Return the [X, Y] coordinate for the center point of the cell that contains the specified text.  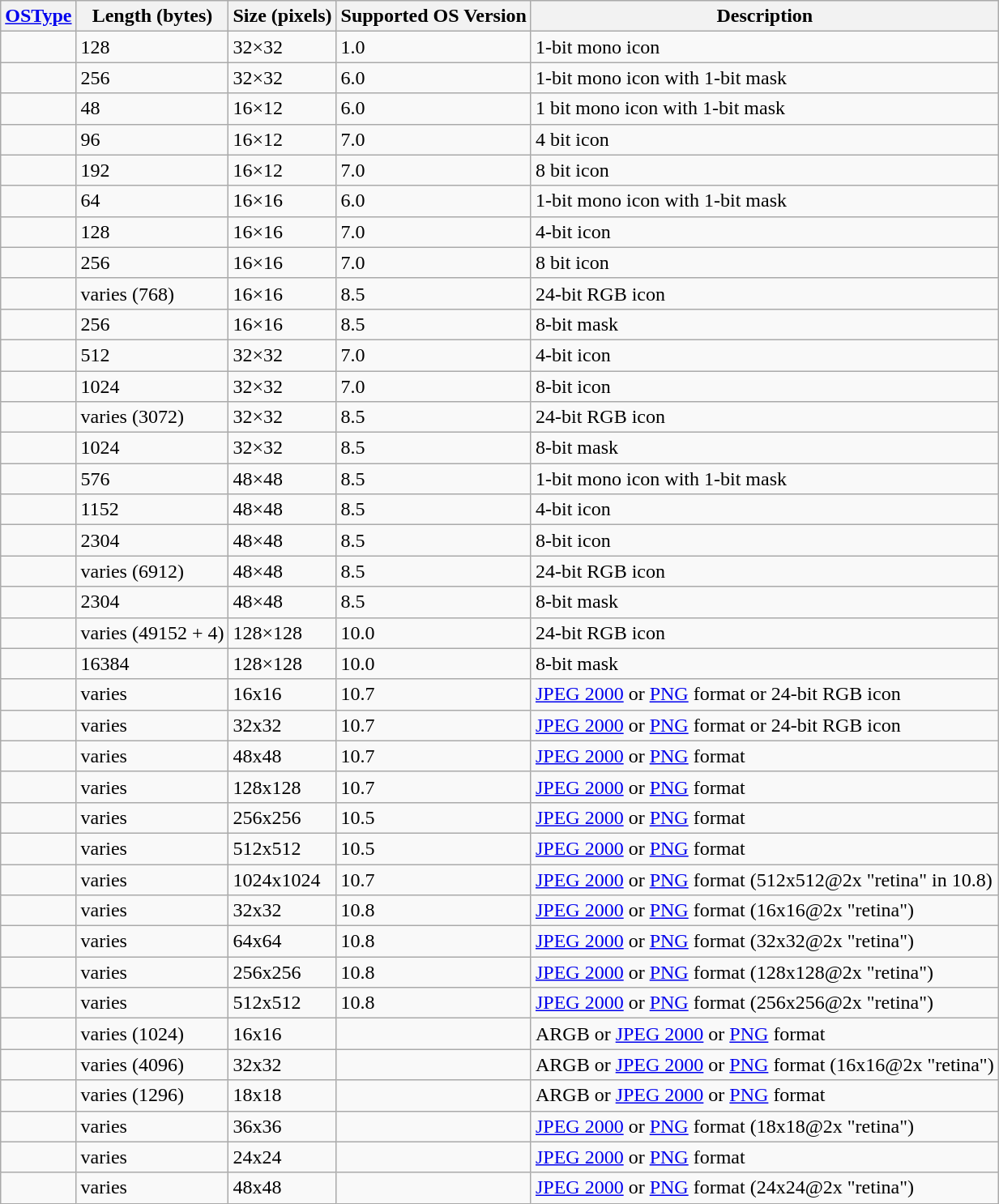
JPEG 2000 or PNG format (24x24@2x "retina") [765, 1188]
576 [152, 479]
JPEG 2000 or PNG format (32x32@2x "retina") [765, 941]
ARGB or JPEG 2000 or PNG format (16x16@2x "retina") [765, 1065]
varies (4096) [152, 1065]
OSType [39, 16]
JPEG 2000 or PNG format (18x18@2x "retina") [765, 1126]
JPEG 2000 or PNG format (16x16@2x "retina") [765, 911]
96 [152, 139]
64 [152, 201]
Description [765, 16]
varies (1296) [152, 1095]
varies (768) [152, 293]
varies (1024) [152, 1034]
varies (6912) [152, 571]
512 [152, 355]
16384 [152, 664]
128x128 [282, 787]
1024x1024 [282, 879]
JPEG 2000 or PNG format (256x256@2x "retina") [765, 1003]
4 bit icon [765, 139]
48 [152, 109]
24x24 [282, 1157]
JPEG 2000 or PNG format (128x128@2x "retina") [765, 972]
1-bit mono icon [765, 47]
Supported OS Version [433, 16]
Length (bytes) [152, 16]
192 [152, 170]
varies (49152 + 4) [152, 633]
1.0 [433, 47]
Size (pixels) [282, 16]
1 bit mono icon with 1-bit mask [765, 109]
varies (3072) [152, 417]
18x18 [282, 1095]
64x64 [282, 941]
JPEG 2000 or PNG format (512x512@2x "retina" in 10.8) [765, 879]
1152 [152, 510]
36x36 [282, 1126]
